Find where the given text appears and provide that cell's center as (x, y) coordinate. 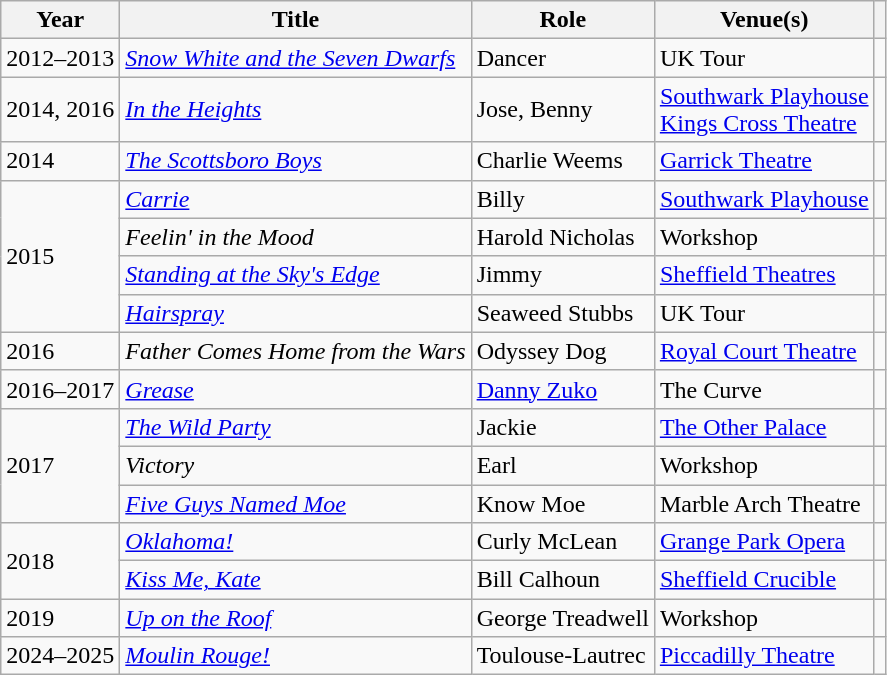
Charlie Weems (562, 161)
Hairspray (296, 313)
Grease (296, 389)
Grange Park Opera (764, 542)
2014, 2016 (60, 110)
Curly McLean (562, 542)
Royal Court Theatre (764, 351)
Toulouse-Lautrec (562, 656)
Odyssey Dog (562, 351)
Role (562, 20)
Earl (562, 465)
Oklahoma! (296, 542)
2019 (60, 618)
Five Guys Named Moe (296, 503)
Up on the Roof (296, 618)
Feelin' in the Mood (296, 237)
Kiss Me, Kate (296, 580)
The Scottsboro Boys (296, 161)
Garrick Theatre (764, 161)
Marble Arch Theatre (764, 503)
Moulin Rouge! (296, 656)
2012–2013 (60, 58)
Sheffield Crucible (764, 580)
Bill Calhoun (562, 580)
Jackie (562, 427)
Sheffield Theatres (764, 275)
Know Moe (562, 503)
2018 (60, 561)
Victory (296, 465)
The Wild Party (296, 427)
2024–2025 (60, 656)
Billy (562, 199)
The Curve (764, 389)
2015 (60, 256)
Jimmy (562, 275)
Dancer (562, 58)
Year (60, 20)
Title (296, 20)
2017 (60, 465)
Seaweed Stubbs (562, 313)
George Treadwell (562, 618)
The Other Palace (764, 427)
Standing at the Sky's Edge (296, 275)
2014 (60, 161)
2016 (60, 351)
Father Comes Home from the Wars (296, 351)
Southwark Playhouse Kings Cross Theatre (764, 110)
Venue(s) (764, 20)
Southwark Playhouse (764, 199)
Jose, Benny (562, 110)
Harold Nicholas (562, 237)
In the Heights (296, 110)
Snow White and the Seven Dwarfs (296, 58)
2016–2017 (60, 389)
Carrie (296, 199)
Piccadilly Theatre (764, 656)
Danny Zuko (562, 389)
